Search for the cell housing the specified text and yield its [x, y] center coordinate. 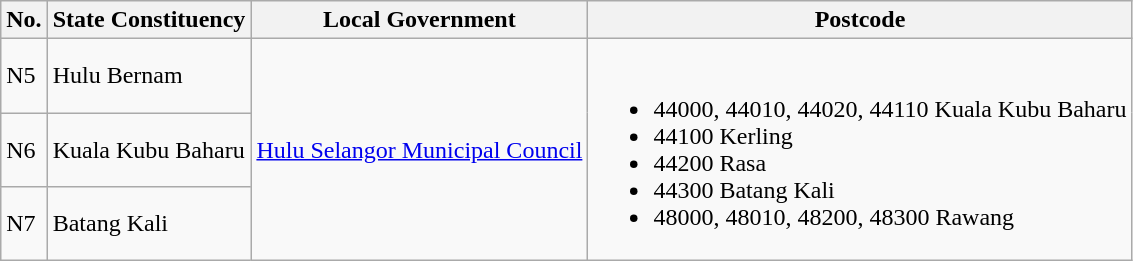
No. [24, 20]
Postcode [860, 20]
N7 [24, 223]
Hulu Selangor Municipal Council [420, 150]
N5 [24, 76]
44000, 44010, 44020, 44110 Kuala Kubu Baharu44100 Kerling44200 Rasa44300 Batang Kali48000, 48010, 48200, 48300 Rawang [860, 150]
Batang Kali [149, 223]
Hulu Bernam [149, 76]
N6 [24, 149]
Kuala Kubu Baharu [149, 149]
State Constituency [149, 20]
Local Government [420, 20]
